Return [x, y] of the center of cell containing provided text 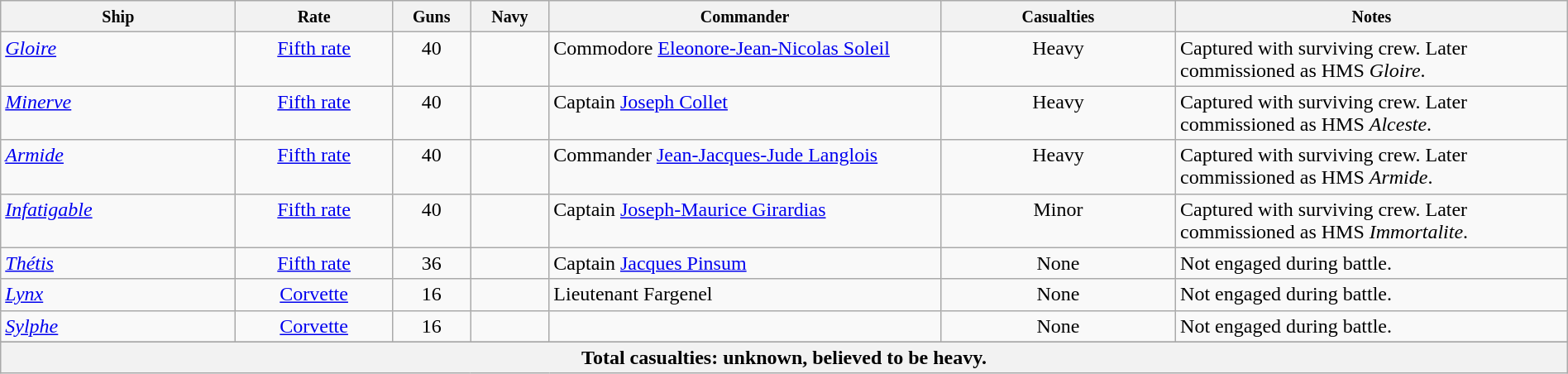
Minor [1058, 220]
Lynx [118, 295]
Notes [1372, 17]
Total casualties: unknown, believed to be heavy. [784, 357]
Gloire [118, 60]
Armide [118, 167]
Minerve [118, 113]
Captain Joseph-Maurice Girardias [745, 220]
Guns [432, 17]
Thétis [118, 263]
Infatigable [118, 220]
Commander Jean-Jacques-Jude Langlois [745, 167]
Captain Joseph Collet [745, 113]
Captured with surviving crew. Later commissioned as HMS Armide. [1372, 167]
Lieutenant Fargenel [745, 295]
Commander [745, 17]
36 [432, 263]
Captured with surviving crew. Later commissioned as HMS Immortalite. [1372, 220]
Navy [509, 17]
Captain Jacques Pinsum [745, 263]
Ship [118, 17]
Sylphe [118, 326]
Casualties [1058, 17]
Captured with surviving crew. Later commissioned as HMS Gloire. [1372, 60]
Captured with surviving crew. Later commissioned as HMS Alceste. [1372, 113]
Rate [314, 17]
Commodore Eleonore-Jean-Nicolas Soleil [745, 60]
